Capture the cell that displays the provided text and extract its [X, Y] central coordinate. 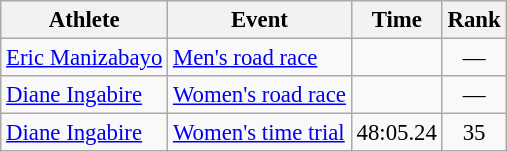
Event [260, 20]
Time [396, 20]
48:05.24 [396, 133]
Athlete [84, 20]
35 [474, 133]
Women's road race [260, 95]
Women's time trial [260, 133]
Rank [474, 20]
Men's road race [260, 58]
Eric Manizabayo [84, 58]
